Extract the (X, Y) coordinate from the center of the cell holding the provided text.  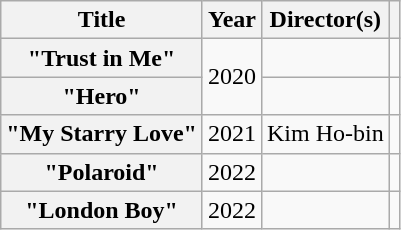
Title (102, 20)
"My Starry Love" (102, 134)
"Trust in Me" (102, 58)
"Hero" (102, 96)
"Polaroid" (102, 172)
Year (232, 20)
"London Boy" (102, 210)
2020 (232, 77)
2021 (232, 134)
Director(s) (325, 20)
Kim Ho-bin (325, 134)
